Capture the cell that displays the provided text and extract its (x, y) central coordinate. 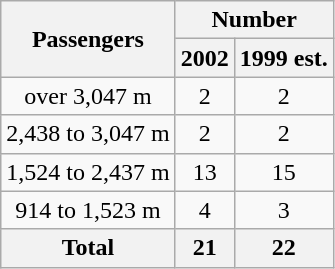
Passengers (88, 39)
3 (284, 210)
1999 est. (284, 58)
15 (284, 172)
Number (254, 20)
914 to 1,523 m (88, 210)
2002 (204, 58)
4 (204, 210)
Total (88, 248)
13 (204, 172)
22 (284, 248)
2,438 to 3,047 m (88, 134)
21 (204, 248)
over 3,047 m (88, 96)
1,524 to 2,437 m (88, 172)
